For the text-containing cell, return its midpoint in (X, Y) coordinate format. 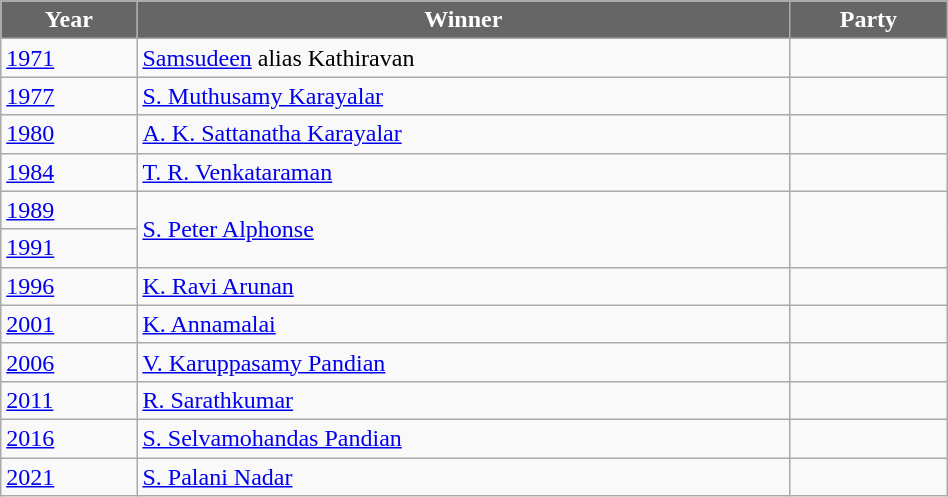
K. Annamalai (464, 324)
2001 (69, 324)
K. Ravi Arunan (464, 286)
1980 (69, 134)
2016 (69, 438)
1977 (69, 96)
A. K. Sattanatha Karayalar (464, 134)
Year (69, 20)
1989 (69, 210)
2021 (69, 477)
1991 (69, 248)
R. Sarathkumar (464, 400)
S. Muthusamy Karayalar (464, 96)
1971 (69, 58)
T. R. Venkataraman (464, 172)
V. Karuppasamy Pandian (464, 362)
S. Peter Alphonse (464, 229)
S. Selvamohandas Pandian (464, 438)
2011 (69, 400)
1984 (69, 172)
Winner (464, 20)
1996 (69, 286)
2006 (69, 362)
S. Palani Nadar (464, 477)
Samsudeen alias Kathiravan (464, 58)
Party (869, 20)
